Output the [x, y] coordinate of the center of the cell containing the given text.  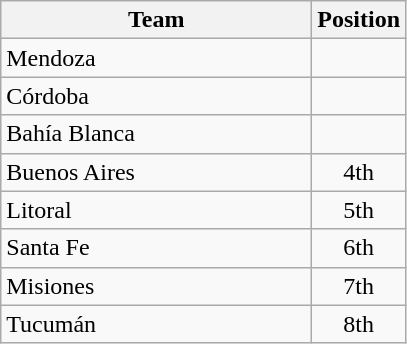
Mendoza [156, 58]
Litoral [156, 210]
Misiones [156, 286]
5th [359, 210]
6th [359, 248]
Position [359, 20]
4th [359, 172]
Buenos Aires [156, 172]
Córdoba [156, 96]
7th [359, 286]
8th [359, 324]
Tucumán [156, 324]
Team [156, 20]
Bahía Blanca [156, 134]
Santa Fe [156, 248]
